Locate the cell with the specified text and output its [X, Y] center coordinate. 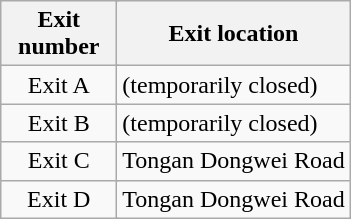
Exit C [59, 161]
Exit A [59, 85]
Exit B [59, 123]
Exit number [59, 34]
Exit D [59, 199]
Exit location [234, 34]
